Return [x, y] of the center of cell containing provided text 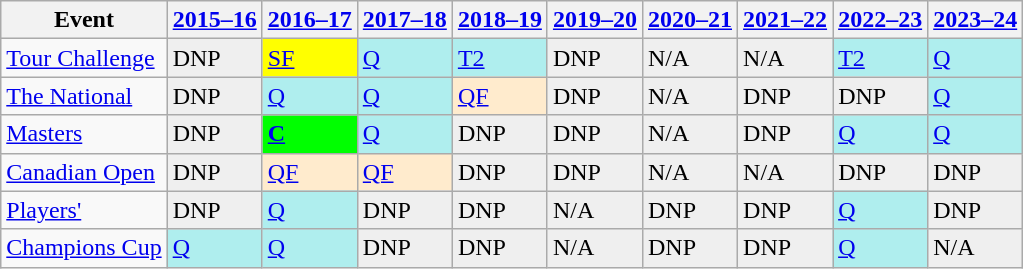
2015–16 [214, 20]
SF [310, 58]
C [310, 134]
2021–22 [786, 20]
2020–21 [690, 20]
2017–18 [404, 20]
Tour Challenge [84, 58]
2016–17 [310, 20]
Event [84, 20]
2018–19 [500, 20]
Masters [84, 134]
2022–23 [880, 20]
2023–24 [976, 20]
The National [84, 96]
Players' [84, 210]
2019–20 [594, 20]
Canadian Open [84, 172]
Champions Cup [84, 248]
